Return the (x, y) coordinate for the center point of the cell that contains the specified text.  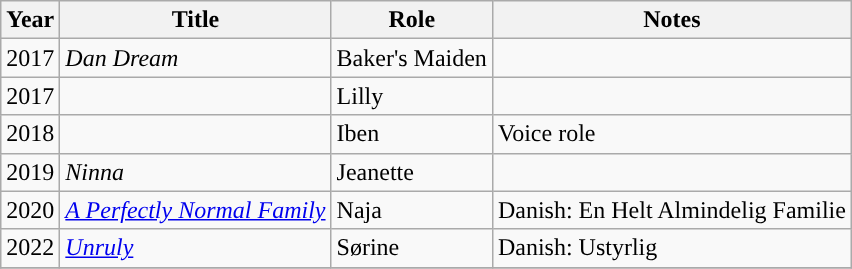
Notes (672, 20)
2022 (30, 248)
Unruly (196, 248)
2020 (30, 210)
Naja (412, 210)
Iben (412, 134)
Year (30, 20)
Danish: En Helt Almindelig Familie (672, 210)
Title (196, 20)
Lilly (412, 96)
Dan Dream (196, 58)
Voice role (672, 134)
Jeanette (412, 172)
2019 (30, 172)
Role (412, 20)
2018 (30, 134)
Ninna (196, 172)
Danish: Ustyrlig (672, 248)
A Perfectly Normal Family (196, 210)
Sørine (412, 248)
Baker's Maiden (412, 58)
